Pinpoint the cell where the given text exists, returning its [x, y] midpoint coordinate. 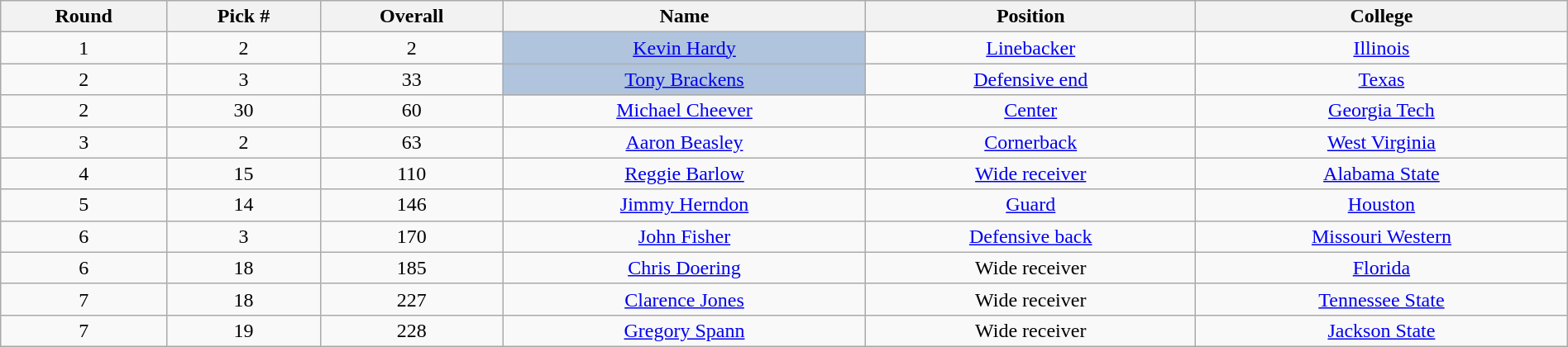
Reggie Barlow [685, 173]
Guard [1030, 205]
Georgia Tech [1382, 111]
1 [84, 48]
Clarence Jones [685, 299]
Texas [1382, 79]
19 [244, 330]
Defensive back [1030, 236]
15 [244, 173]
30 [244, 111]
Linebacker [1030, 48]
Position [1030, 17]
185 [412, 268]
Houston [1382, 205]
Gregory Spann [685, 330]
Jimmy Herndon [685, 205]
Michael Cheever [685, 111]
63 [412, 142]
Defensive end [1030, 79]
228 [412, 330]
John Fisher [685, 236]
West Virginia [1382, 142]
Aaron Beasley [685, 142]
Florida [1382, 268]
110 [412, 173]
5 [84, 205]
170 [412, 236]
Name [685, 17]
Chris Doering [685, 268]
Overall [412, 17]
Alabama State [1382, 173]
Tony Brackens [685, 79]
Missouri Western [1382, 236]
Kevin Hardy [685, 48]
4 [84, 173]
Illinois [1382, 48]
Center [1030, 111]
Round [84, 17]
Tennessee State [1382, 299]
Pick # [244, 17]
14 [244, 205]
College [1382, 17]
146 [412, 205]
227 [412, 299]
Cornerback [1030, 142]
Jackson State [1382, 330]
60 [412, 111]
33 [412, 79]
